Extract the [X, Y] coordinate from the center of the cell holding the provided text.  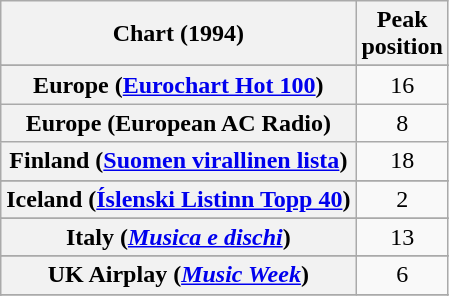
18 [402, 161]
6 [402, 275]
Peakposition [402, 34]
Finland (Suomen virallinen lista) [178, 161]
2 [402, 199]
UK Airplay (Music Week) [178, 275]
13 [402, 237]
Iceland (Íslenski Listinn Topp 40) [178, 199]
Italy (Musica e dischi) [178, 237]
8 [402, 123]
16 [402, 85]
Chart (1994) [178, 34]
Europe (European AC Radio) [178, 123]
Europe (Eurochart Hot 100) [178, 85]
